Return [X, Y] of the center of cell containing provided text 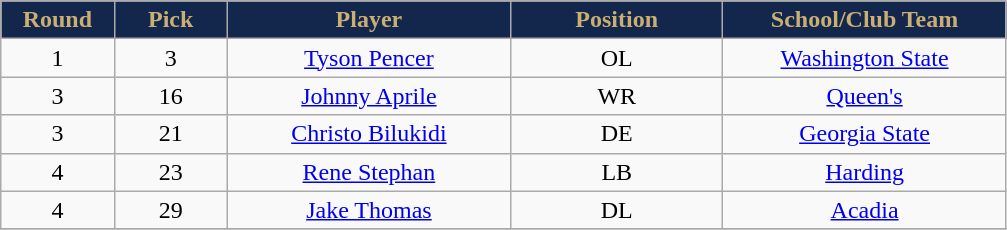
Round [58, 20]
1 [58, 58]
Harding [864, 172]
Jake Thomas [368, 210]
16 [170, 96]
WR [617, 96]
21 [170, 134]
DL [617, 210]
Georgia State [864, 134]
29 [170, 210]
Washington State [864, 58]
DE [617, 134]
OL [617, 58]
Christo Bilukidi [368, 134]
Acadia [864, 210]
Pick [170, 20]
Queen's [864, 96]
LB [617, 172]
Rene Stephan [368, 172]
Position [617, 20]
Tyson Pencer [368, 58]
School/Club Team [864, 20]
Player [368, 20]
23 [170, 172]
Johnny Aprile [368, 96]
